Search for the cell housing the specified text and yield its [X, Y] center coordinate. 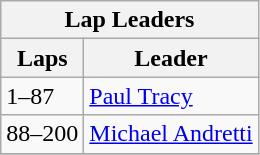
Paul Tracy [171, 96]
Lap Leaders [130, 20]
Laps [42, 58]
Michael Andretti [171, 134]
88–200 [42, 134]
Leader [171, 58]
1–87 [42, 96]
